Search for the cell housing the specified text and yield its (X, Y) center coordinate. 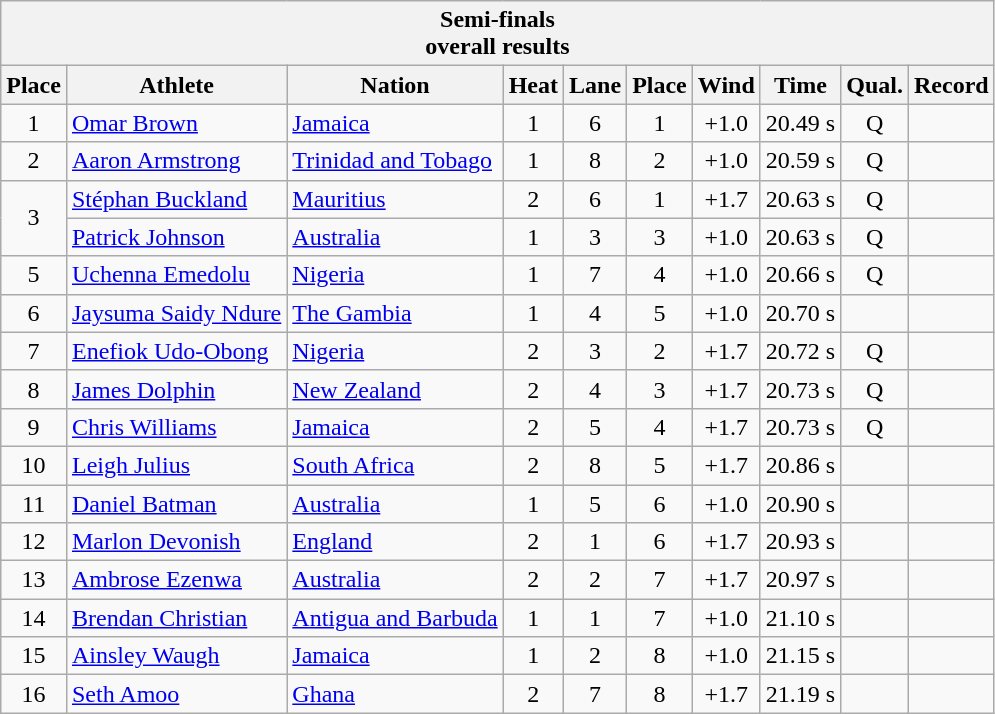
Enefiok Udo-Obong (176, 351)
Semi-finals overall results (498, 34)
Trinidad and Tobago (395, 161)
Brendan Christian (176, 618)
Marlon Devonish (176, 542)
Nation (395, 85)
Daniel Batman (176, 503)
Stéphan Buckland (176, 199)
11 (34, 503)
Patrick Johnson (176, 237)
Uchenna Emedolu (176, 275)
15 (34, 656)
21.15 s (800, 656)
Leigh Julius (176, 465)
Athlete (176, 85)
13 (34, 580)
9 (34, 427)
Antigua and Barbuda (395, 618)
Chris Williams (176, 427)
Mauritius (395, 199)
Omar Brown (176, 123)
The Gambia (395, 313)
Ainsley Waugh (176, 656)
21.19 s (800, 694)
Aaron Armstrong (176, 161)
10 (34, 465)
England (395, 542)
Wind (726, 85)
New Zealand (395, 389)
Lane (596, 85)
Ambrose Ezenwa (176, 580)
Record (951, 85)
21.10 s (800, 618)
Ghana (395, 694)
12 (34, 542)
James Dolphin (176, 389)
20.59 s (800, 161)
20.70 s (800, 313)
20.49 s (800, 123)
Time (800, 85)
20.97 s (800, 580)
20.90 s (800, 503)
20.72 s (800, 351)
Heat (533, 85)
Jaysuma Saidy Ndure (176, 313)
Qual. (875, 85)
16 (34, 694)
20.93 s (800, 542)
20.86 s (800, 465)
14 (34, 618)
20.66 s (800, 275)
Seth Amoo (176, 694)
South Africa (395, 465)
